Pinpoint the cell where the given text exists, returning its (x, y) midpoint coordinate. 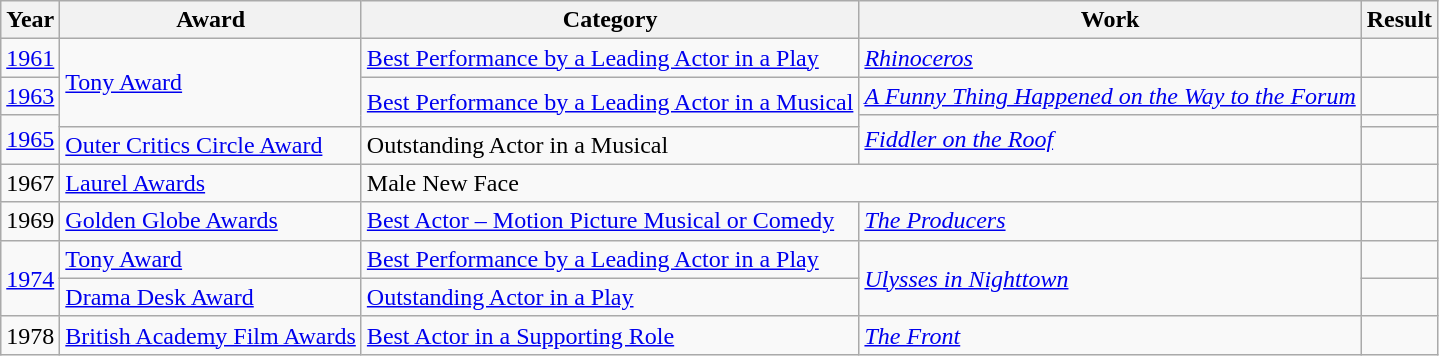
1978 (30, 335)
1965 (30, 140)
Male New Face (861, 183)
British Academy Film Awards (211, 335)
Best Performance by a Leading Actor in a Musical (610, 102)
A Funny Thing Happened on the Way to the Forum (1110, 96)
1963 (30, 96)
Laurel Awards (211, 183)
Result (1399, 20)
Rhinoceros (1110, 58)
1961 (30, 58)
Ulysses in Nighttown (1110, 278)
Work (1110, 20)
Best Actor in a Supporting Role (610, 335)
The Front (1110, 335)
Drama Desk Award (211, 297)
Outstanding Actor in a Musical (610, 145)
1974 (30, 278)
Outstanding Actor in a Play (610, 297)
The Producers (1110, 221)
Category (610, 20)
Best Actor – Motion Picture Musical or Comedy (610, 221)
1969 (30, 221)
Fiddler on the Roof (1110, 140)
Award (211, 20)
1967 (30, 183)
Year (30, 20)
Outer Critics Circle Award (211, 145)
Golden Globe Awards (211, 221)
